For the text-containing cell, return its midpoint in [X, Y] coordinate format. 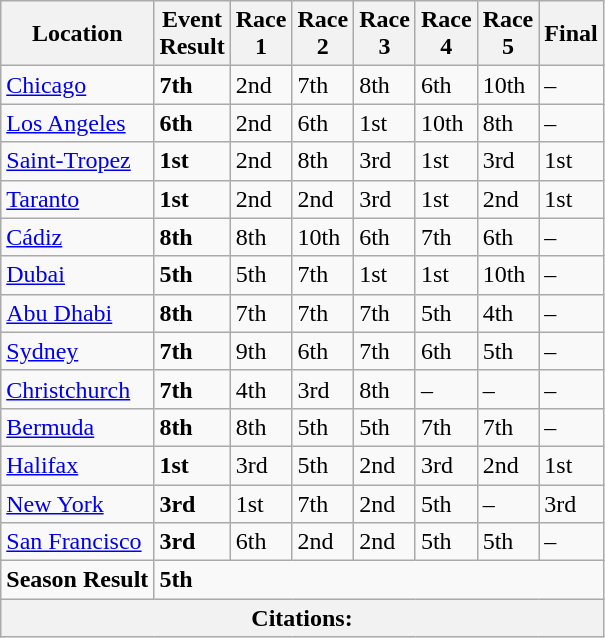
Saint-Tropez [78, 161]
Race1 [261, 34]
Season Result [78, 580]
Sydney [78, 351]
New York [78, 503]
Halifax [78, 465]
Race5 [508, 34]
9th [261, 351]
Cádiz [78, 237]
Dubai [78, 275]
EventResult [192, 34]
Location [78, 34]
Race4 [446, 34]
Citations: [302, 618]
Taranto [78, 199]
San Francisco [78, 542]
Abu Dhabi [78, 313]
Race2 [323, 34]
Christchurch [78, 389]
Final [571, 34]
Race3 [385, 34]
Bermuda [78, 427]
Los Angeles [78, 123]
Chicago [78, 85]
